Return [x, y] of the center of cell containing provided text 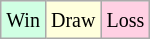
Loss [126, 20]
Draw [72, 20]
Win [24, 20]
